Return [x, y] of the center of cell containing provided text 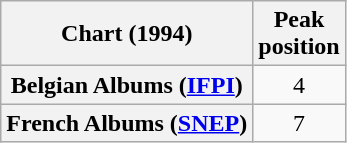
Chart (1994) [127, 34]
French Albums (SNEP) [127, 123]
Belgian Albums (IFPI) [127, 85]
7 [299, 123]
Peakposition [299, 34]
4 [299, 85]
